Extract the (x, y) coordinate from the center of the cell holding the provided text.  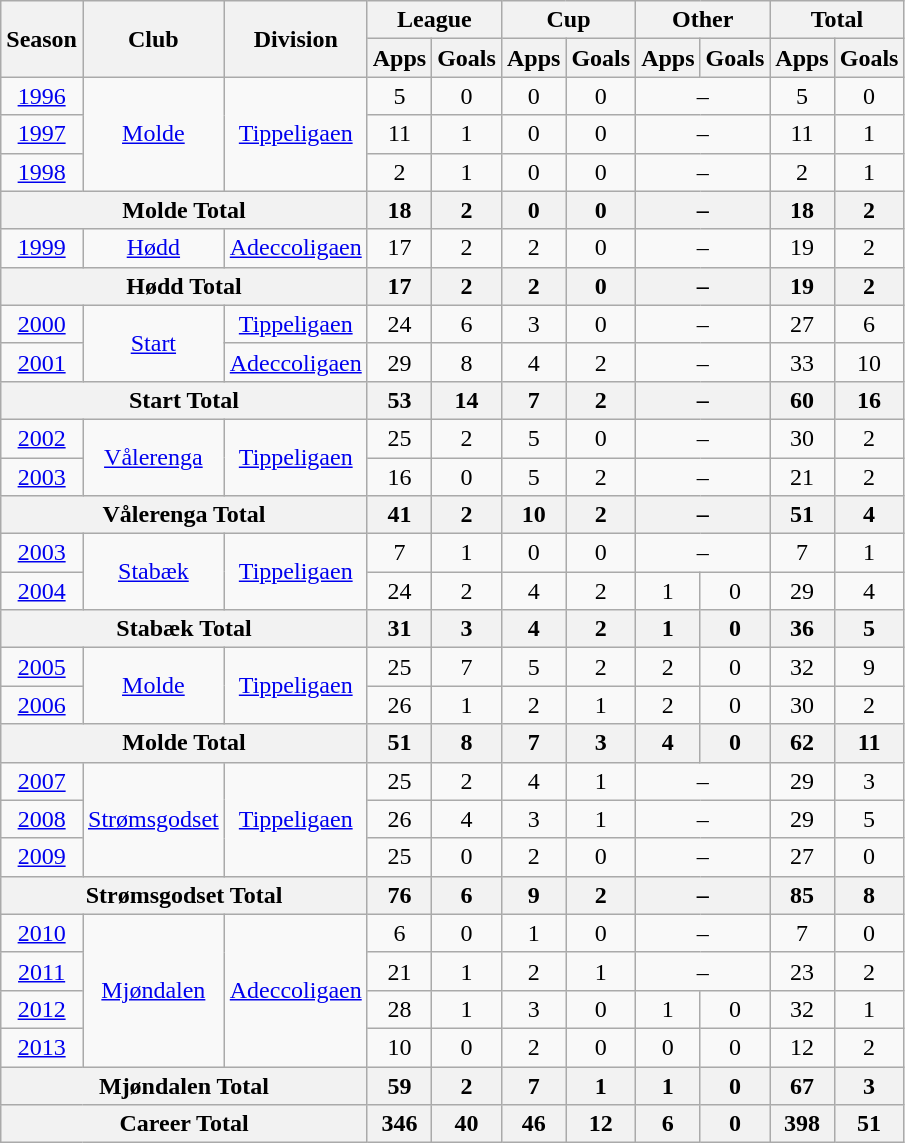
Career Total (184, 1124)
67 (802, 1085)
36 (802, 629)
Season (42, 39)
Cup (568, 20)
2009 (42, 857)
Vålerenga Total (184, 515)
62 (802, 743)
2013 (42, 1047)
Mjøndalen (153, 990)
Hødd Total (184, 286)
2005 (42, 667)
59 (399, 1085)
2010 (42, 933)
1996 (42, 96)
Start Total (184, 400)
Vålerenga (153, 457)
2004 (42, 591)
76 (399, 895)
14 (467, 400)
1999 (42, 248)
Start (153, 343)
Other (703, 20)
40 (467, 1124)
33 (802, 362)
Mjøndalen Total (184, 1085)
346 (399, 1124)
2006 (42, 705)
1998 (42, 172)
2001 (42, 362)
Total (837, 20)
League (434, 20)
Strømsgodset (153, 819)
60 (802, 400)
1997 (42, 134)
53 (399, 400)
2008 (42, 819)
2012 (42, 1009)
28 (399, 1009)
Division (296, 39)
46 (533, 1124)
23 (802, 971)
41 (399, 515)
398 (802, 1124)
2007 (42, 781)
Hødd (153, 248)
85 (802, 895)
2002 (42, 438)
Stabæk (153, 572)
Club (153, 39)
Stabæk Total (184, 629)
2000 (42, 324)
31 (399, 629)
Strømsgodset Total (184, 895)
2011 (42, 971)
